Determine the [X, Y] coordinate at the center of the cell enclosing the given text.  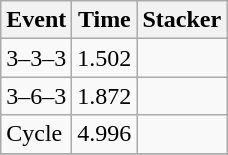
Stacker [182, 20]
3–3–3 [36, 58]
Cycle [36, 134]
1.872 [104, 96]
Event [36, 20]
3–6–3 [36, 96]
Time [104, 20]
1.502 [104, 58]
4.996 [104, 134]
